Locate the cell with the specified text and output its [X, Y] center coordinate. 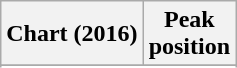
Chart (2016) [72, 34]
Peakposition [189, 34]
